Return the (x, y) coordinate for the center point of the cell that contains the specified text.  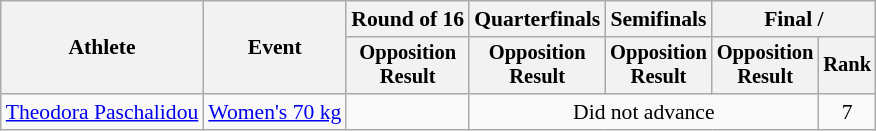
Athlete (102, 48)
Theodora Paschalidou (102, 112)
Event (274, 48)
Women's 70 kg (274, 112)
Quarterfinals (537, 19)
Rank (847, 66)
Final / (794, 19)
Round of 16 (408, 19)
Did not advance (644, 112)
Semifinals (658, 19)
7 (847, 112)
